Extract the (X, Y) coordinate from the center of the cell holding the provided text.  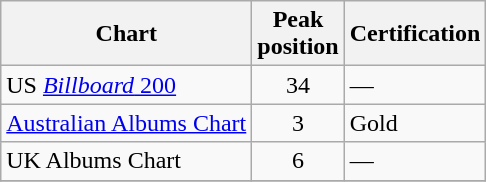
Australian Albums Chart (126, 123)
6 (298, 161)
Certification (415, 34)
US Billboard 200 (126, 85)
3 (298, 123)
Peakposition (298, 34)
Gold (415, 123)
34 (298, 85)
UK Albums Chart (126, 161)
Chart (126, 34)
